Return the [X, Y] coordinate for the center point of the cell that contains the specified text.  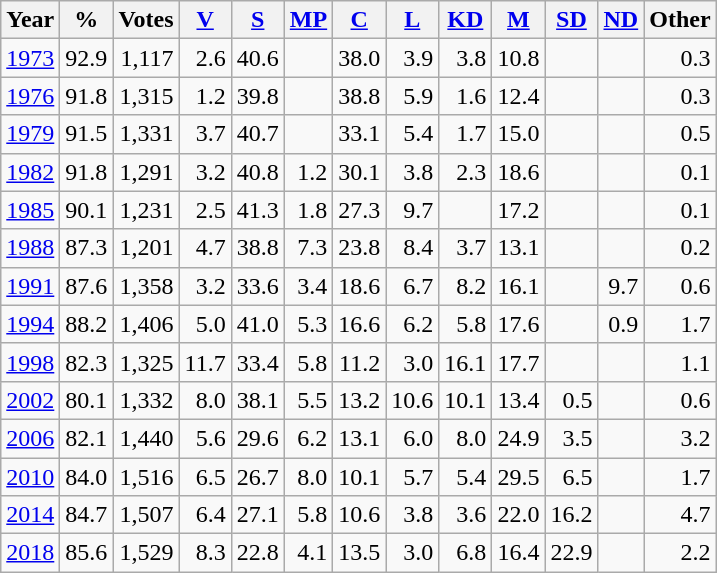
27.1 [258, 515]
1,332 [146, 400]
1,117 [146, 58]
2002 [30, 400]
11.2 [360, 362]
1976 [30, 96]
12.4 [518, 96]
8.3 [205, 553]
82.1 [86, 438]
1,201 [146, 248]
2010 [30, 477]
3.9 [412, 58]
16.4 [518, 553]
17.2 [518, 210]
22.9 [572, 553]
1998 [30, 362]
SD [572, 20]
1,507 [146, 515]
39.8 [258, 96]
0.2 [680, 248]
87.6 [86, 286]
84.7 [86, 515]
6.7 [412, 286]
38.0 [360, 58]
2.2 [680, 553]
84.0 [86, 477]
KD [466, 20]
8.2 [466, 286]
1985 [30, 210]
22.8 [258, 553]
88.2 [86, 324]
ND [621, 20]
Votes [146, 20]
2006 [30, 438]
7.3 [308, 248]
1,406 [146, 324]
85.6 [86, 553]
6.8 [466, 553]
80.1 [86, 400]
13.5 [360, 553]
2.6 [205, 58]
1,358 [146, 286]
6.4 [205, 515]
5.7 [412, 477]
1991 [30, 286]
90.1 [86, 210]
40.8 [258, 172]
91.5 [86, 134]
Year [30, 20]
5.9 [412, 96]
41.3 [258, 210]
16.6 [360, 324]
3.6 [466, 515]
1988 [30, 248]
40.7 [258, 134]
2.3 [466, 172]
4.1 [308, 553]
92.9 [86, 58]
13.2 [360, 400]
27.3 [360, 210]
1,291 [146, 172]
S [258, 20]
1,516 [146, 477]
% [86, 20]
V [205, 20]
1,325 [146, 362]
29.6 [258, 438]
2014 [30, 515]
1.8 [308, 210]
82.3 [86, 362]
5.3 [308, 324]
15.0 [518, 134]
C [360, 20]
17.6 [518, 324]
1,231 [146, 210]
1973 [30, 58]
2018 [30, 553]
24.9 [518, 438]
33.1 [360, 134]
0.9 [621, 324]
5.6 [205, 438]
3.5 [572, 438]
1.6 [466, 96]
30.1 [360, 172]
L [412, 20]
1979 [30, 134]
1,440 [146, 438]
26.7 [258, 477]
6.0 [412, 438]
40.6 [258, 58]
5.0 [205, 324]
10.8 [518, 58]
1,315 [146, 96]
Other [680, 20]
23.8 [360, 248]
1,529 [146, 553]
33.4 [258, 362]
33.6 [258, 286]
11.7 [205, 362]
13.4 [518, 400]
29.5 [518, 477]
87.3 [86, 248]
1982 [30, 172]
8.4 [412, 248]
M [518, 20]
41.0 [258, 324]
3.4 [308, 286]
1.1 [680, 362]
17.7 [518, 362]
1,331 [146, 134]
1994 [30, 324]
22.0 [518, 515]
2.5 [205, 210]
5.5 [308, 400]
16.2 [572, 515]
38.1 [258, 400]
MP [308, 20]
